Search for the cell housing the specified text and yield its (X, Y) center coordinate. 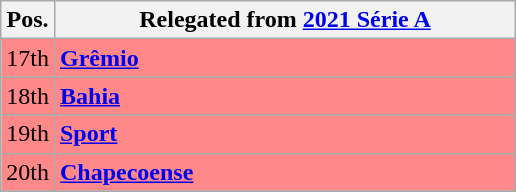
20th (28, 172)
Sport (284, 134)
Relegated from 2021 Série A (284, 20)
18th (28, 96)
19th (28, 134)
Chapecoense (284, 172)
Grêmio (284, 58)
17th (28, 58)
Pos. (28, 20)
Bahia (284, 96)
